Find where the given text appears and provide that cell's center as (x, y) coordinate. 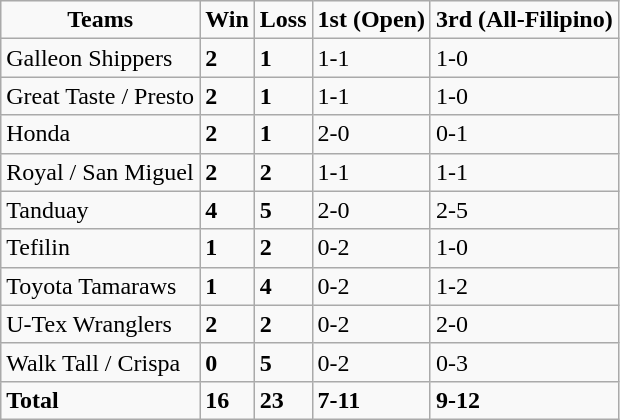
Walk Tall / Crispa (100, 362)
0-3 (524, 362)
Total (100, 400)
Royal / San Miguel (100, 172)
Tanduay (100, 210)
U-Tex Wranglers (100, 324)
9-12 (524, 400)
Teams (100, 20)
Loss (283, 20)
16 (228, 400)
1st (Open) (371, 20)
2-5 (524, 210)
23 (283, 400)
Galleon Shippers (100, 58)
0-1 (524, 134)
Toyota Tamaraws (100, 286)
Great Taste / Presto (100, 96)
Tefilin (100, 248)
Honda (100, 134)
Win (228, 20)
0 (228, 362)
3rd (All-Filipino) (524, 20)
1-2 (524, 286)
7-11 (371, 400)
